Scan for the cell matching the given text and deliver its [X, Y] coordinate at center. 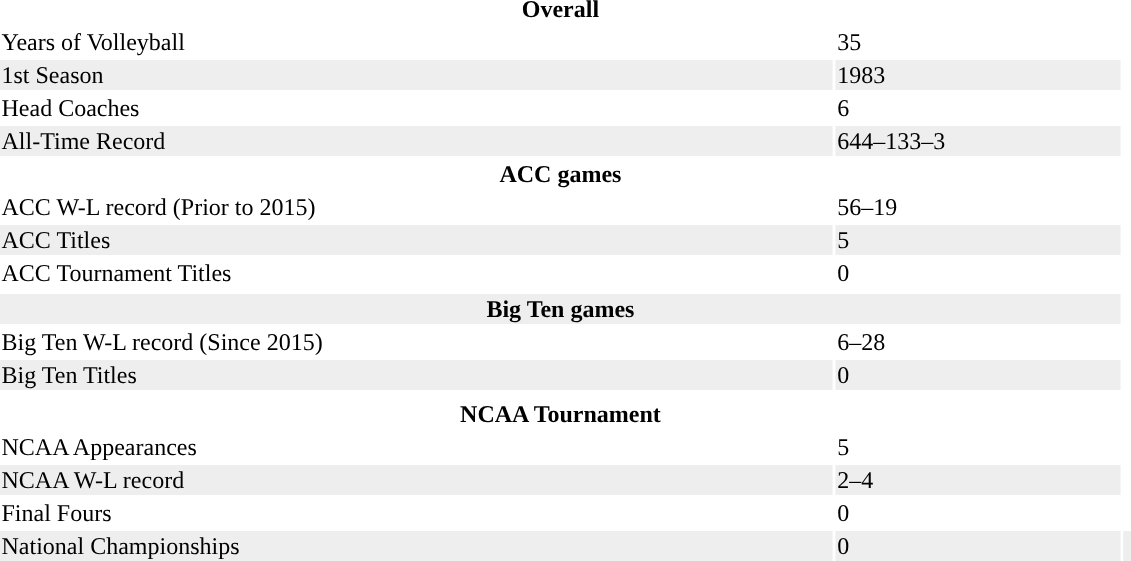
NCAA Appearances [416, 447]
6–28 [978, 342]
1983 [978, 75]
Big Ten games [560, 309]
Head Coaches [416, 108]
ACC Titles [416, 240]
National Championships [416, 546]
Years of Volleyball [416, 42]
ACC W-L record (Prior to 2015) [416, 207]
Big Ten W-L record (Since 2015) [416, 342]
1st Season [416, 75]
644–133–3 [978, 141]
All-Time Record [416, 141]
56–19 [978, 207]
35 [978, 42]
6 [978, 108]
ACC games [560, 174]
2–4 [978, 480]
NCAA Tournament [560, 414]
NCAA W-L record [416, 480]
Final Fours [416, 513]
Big Ten Titles [416, 375]
ACC Tournament Titles [416, 273]
